Return (x, y) of the center of cell containing provided text 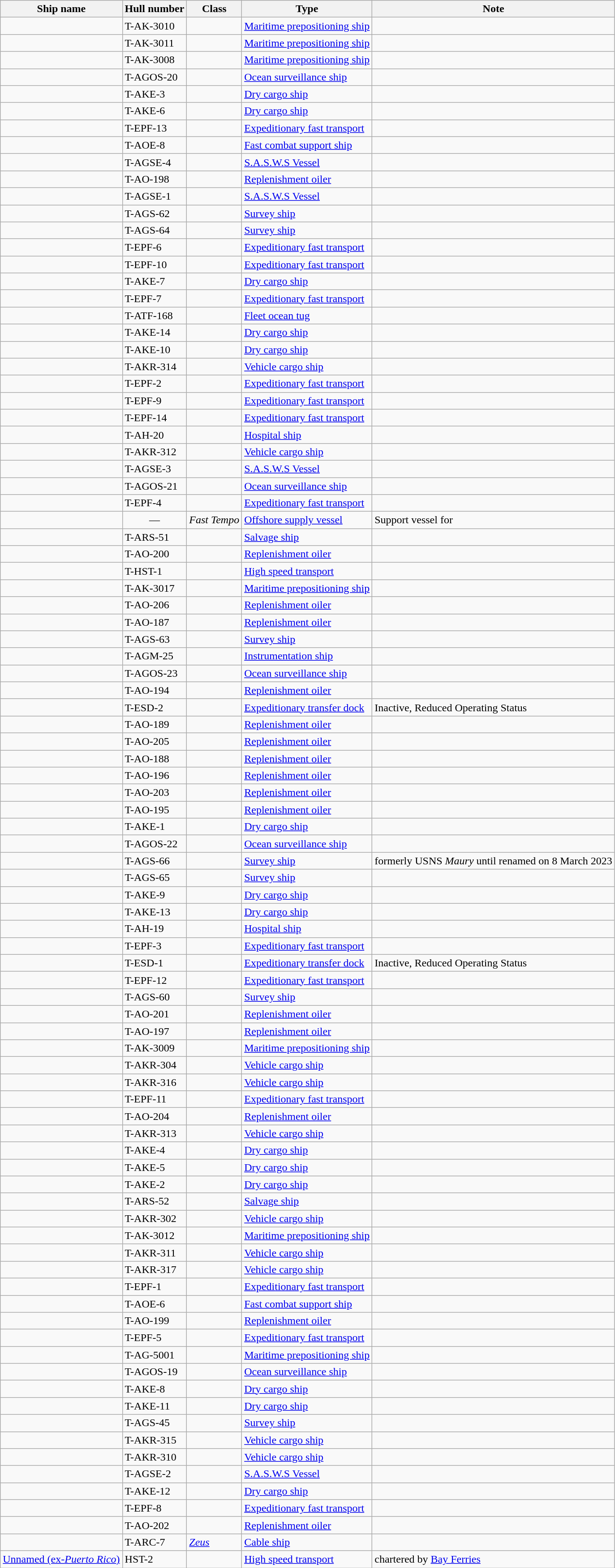
T-ESD-1 (155, 963)
T-AKE-2 (155, 1184)
T-AGOS-19 (155, 1372)
T-AKR-311 (155, 1252)
Class (214, 9)
Cable ship (307, 1542)
T-AK-3008 (155, 60)
T-AGS-66 (155, 861)
T-AKE-9 (155, 895)
T-ARC-7 (155, 1542)
T-ARS-51 (155, 537)
T-AGSE-3 (155, 469)
T-AKR-315 (155, 1440)
T-AKE-14 (155, 333)
T-AGOS-22 (155, 844)
T-EPF-13 (155, 128)
T-AGOS-21 (155, 486)
T-AO-196 (155, 776)
Unnamed (ex-Puerto Rico) (61, 1559)
T-AH-20 (155, 435)
Zeus (214, 1542)
Ship name (61, 9)
T-AO-195 (155, 810)
T-AKR-316 (155, 1082)
T-HST-1 (155, 571)
T-EPF-10 (155, 265)
T-AK-3012 (155, 1235)
T-AKE-6 (155, 111)
T-AO-199 (155, 1321)
T-AOE-8 (155, 145)
T-EPF-6 (155, 248)
T-AGS-62 (155, 214)
T-AKR-310 (155, 1457)
T-AGS-65 (155, 878)
T-AGM-25 (155, 656)
T-AO-200 (155, 554)
T-AKE-3 (155, 94)
T-EPF-3 (155, 946)
T-AKE-1 (155, 827)
T-EPF-7 (155, 299)
T-EPF-4 (155, 503)
formerly USNS Maury until renamed on 8 March 2023 (494, 861)
T-EPF-14 (155, 418)
T-EPF-8 (155, 1508)
T-AO-205 (155, 741)
— (155, 520)
T-AGSE-2 (155, 1474)
T-AKR-314 (155, 367)
T-AO-197 (155, 1031)
T-AGOS-20 (155, 77)
chartered by Bay Ferries (494, 1559)
T-AKR-302 (155, 1218)
T-AO-204 (155, 1116)
T-ARS-52 (155, 1201)
T-AO-194 (155, 690)
T-AO-188 (155, 759)
T-AO-206 (155, 605)
T-AK-3009 (155, 1048)
T-ATF-168 (155, 316)
T-AK-3011 (155, 43)
T-AOE-6 (155, 1304)
T-AGS-64 (155, 231)
Fleet ocean tug (307, 316)
T-AO-201 (155, 1014)
T-AKE-12 (155, 1491)
Support vessel for (494, 520)
Fast Tempo (214, 520)
T-EPF-2 (155, 384)
T-AKE-13 (155, 912)
T-AKR-312 (155, 452)
T-AKE-7 (155, 282)
Type (307, 9)
T-AGSE-1 (155, 196)
T-EPF-12 (155, 980)
T-AKR-317 (155, 1269)
T-AK-3010 (155, 26)
T-AKR-313 (155, 1133)
T-EPF-11 (155, 1099)
T-AO-187 (155, 622)
T-AKE-5 (155, 1167)
T-AO-198 (155, 179)
Offshore supply vessel (307, 520)
T-EPF-1 (155, 1286)
T-AO-202 (155, 1525)
T-AGS-63 (155, 639)
T-AK-3017 (155, 588)
Instrumentation ship (307, 656)
T-EPF-5 (155, 1338)
Hull number (155, 9)
T-EPF-9 (155, 401)
T-AKE-10 (155, 350)
T-AH-19 (155, 929)
T-AGS-45 (155, 1423)
T-AG-5001 (155, 1355)
T-AKE-8 (155, 1389)
T-AKE-4 (155, 1150)
T-AO-189 (155, 724)
T-AKR-304 (155, 1065)
T-AO-203 (155, 793)
Note (494, 9)
T-AKE-11 (155, 1406)
T-AGOS-23 (155, 673)
HST-2 (155, 1559)
T-AGS-60 (155, 997)
T-ESD-2 (155, 707)
T-AGSE-4 (155, 162)
